Scan for the cell matching the given text and deliver its (X, Y) coordinate at center. 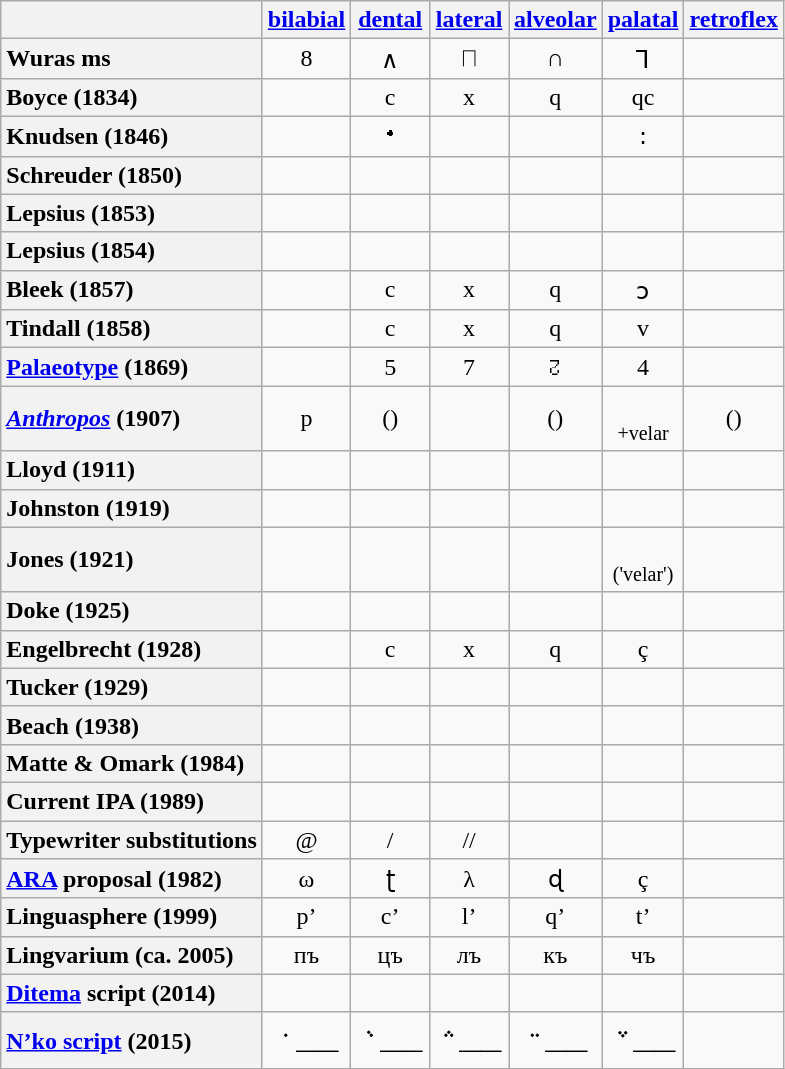
ــ﮸ (643, 1040)
alveolar (555, 20)
7 (470, 367)
5 (390, 367)
Tucker (1929) (132, 687)
⨅ (470, 59)
λ (470, 879)
лъ (470, 955)
Beach (1938) (132, 725)
retroflex (734, 20)
@ (306, 839)
4 (643, 367)
v (643, 329)
/ (390, 839)
qc (643, 97)
ــ﮶ (470, 1040)
Knudsen (1846) (132, 136)
къ (555, 955)
Matte & Omark (1984) (132, 763)
l’ (470, 917)
Schreuder (1850) (132, 175)
∧ (390, 59)
ــ﮴ (555, 1040)
Johnston (1919) (132, 508)
t’ (643, 917)
Bleek (1857) (132, 290)
ARA proposal (1982) (132, 879)
Jones (1921) (132, 560)
// (470, 839)
Boyce (1834) (132, 97)
чъ (643, 955)
пъ (306, 955)
dental (390, 20)
Doke (1925) (132, 611)
q’ (555, 917)
Current IPA (1989) (132, 801)
ــ﮲ (306, 1040)
ꞏ (390, 136)
Lingvarium (ca. 2005) (132, 955)
Lloyd (1911) (132, 470)
+velar (643, 418)
lateral (470, 20)
Palaeotype (1869) (132, 367)
цъ (390, 955)
∩ (555, 59)
⅂ (643, 59)
ــ﮽ (390, 1040)
ɔ (643, 290)
Tindall (1858) (132, 329)
p’ (306, 917)
Ditema script (2014) (132, 993)
c’ (390, 917)
ʈ (390, 879)
↊ (555, 367)
Engelbrecht (1928) (132, 649)
Wuras ms (132, 59)
ɖ (555, 879)
Lepsius (1854) (132, 251)
8 (306, 59)
Linguasphere (1999) (132, 917)
ω (306, 879)
Typewriter substitutions (132, 839)
p (306, 418)
palatal (643, 20)
bilabial (306, 20)
Lepsius (1853) (132, 213)
N’ko script (2015) (132, 1040)
('velar') (643, 560)
Anthropos (1907) (132, 418)
꞉ (643, 136)
